Pinpoint the cell where the given text exists, returning its [x, y] midpoint coordinate. 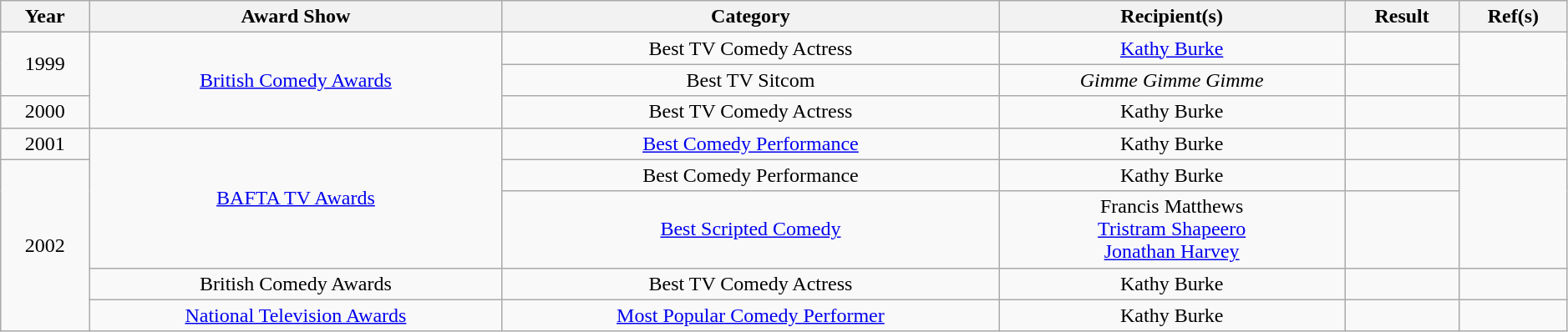
Recipient(s) [1172, 17]
2001 [45, 143]
Result [1402, 17]
Award Show [296, 17]
Best Scripted Comedy [750, 229]
1999 [45, 64]
Year [45, 17]
Category [750, 17]
2002 [45, 245]
Ref(s) [1514, 17]
BAFTA TV Awards [296, 198]
Francis MatthewsTristram ShapeeroJonathan Harvey [1172, 229]
Best TV Sitcom [750, 80]
Gimme Gimme Gimme [1172, 80]
Most Popular Comedy Performer [750, 315]
National Television Awards [296, 315]
2000 [45, 112]
